From the cell containing the given text, extract its center point as [x, y] coordinate. 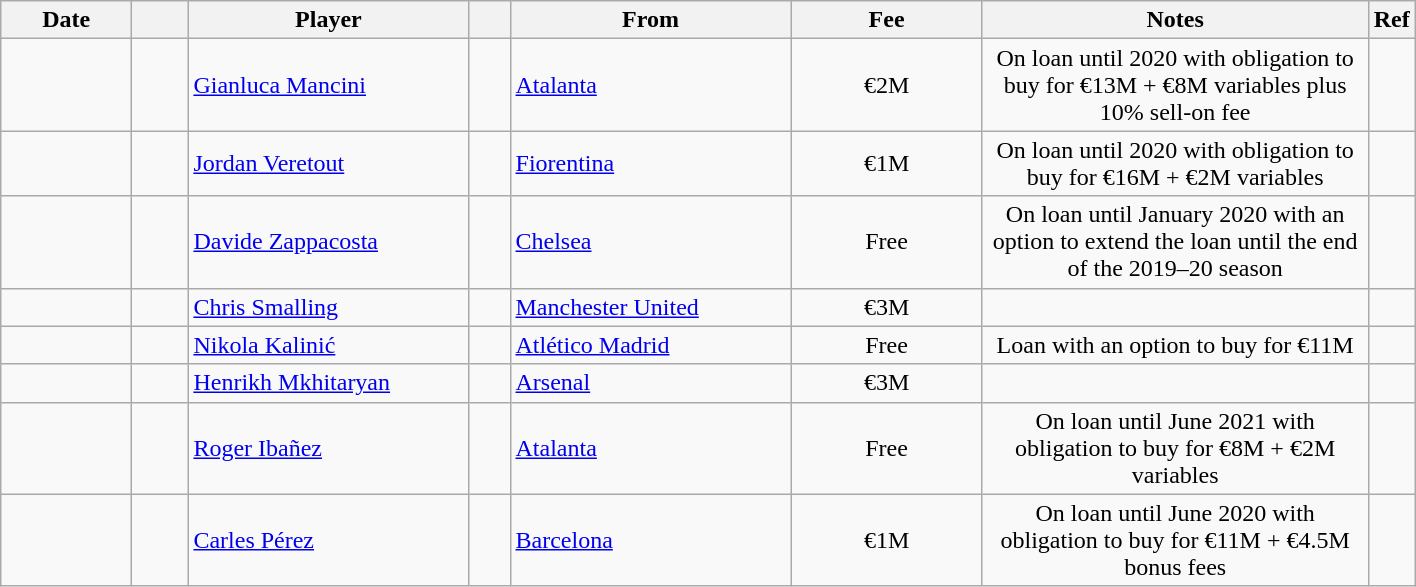
Jordan Veretout [328, 164]
Carles Pérez [328, 540]
Roger Ibañez [328, 448]
On loan until January 2020 with an option to extend the loan until the end of the 2019–20 season [1175, 242]
€2M [886, 85]
Barcelona [650, 540]
Player [328, 20]
On loan until 2020 with obligation to buy for €13M + €8M variables plus 10% sell-on fee [1175, 85]
Gianluca Mancini [328, 85]
Davide Zappacosta [328, 242]
Manchester United [650, 307]
Notes [1175, 20]
On loan until 2020 with obligation to buy for €16M + €2M variables [1175, 164]
On loan until June 2021 with obligation to buy for €8M + €2M variables [1175, 448]
Atlético Madrid [650, 345]
On loan until June 2020 with obligation to buy for €11M + €4.5M bonus fees [1175, 540]
Chelsea [650, 242]
Henrikh Mkhitaryan [328, 383]
From [650, 20]
Chris Smalling [328, 307]
Loan with an option to buy for €11M [1175, 345]
Fee [886, 20]
Date [66, 20]
Arsenal [650, 383]
Ref [1392, 20]
Fiorentina [650, 164]
Nikola Kalinić [328, 345]
